Identify which cell holds the provided text, then report its (X, Y) central coordinate. 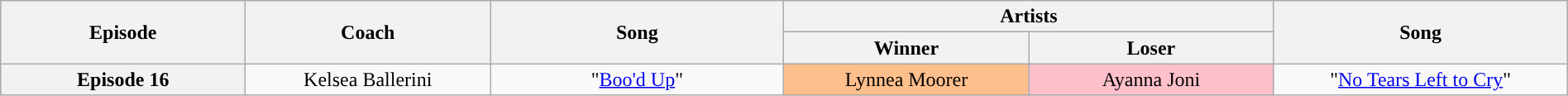
Winner (906, 48)
Episode (123, 32)
Loser (1151, 48)
Ayanna Joni (1151, 79)
"Boo'd Up" (637, 79)
Lynnea Moorer (906, 79)
Kelsea Ballerini (368, 79)
Coach (368, 32)
Artists (1029, 17)
Episode 16 (123, 79)
"No Tears Left to Cry" (1421, 79)
